Search for the cell housing the specified text and yield its (X, Y) center coordinate. 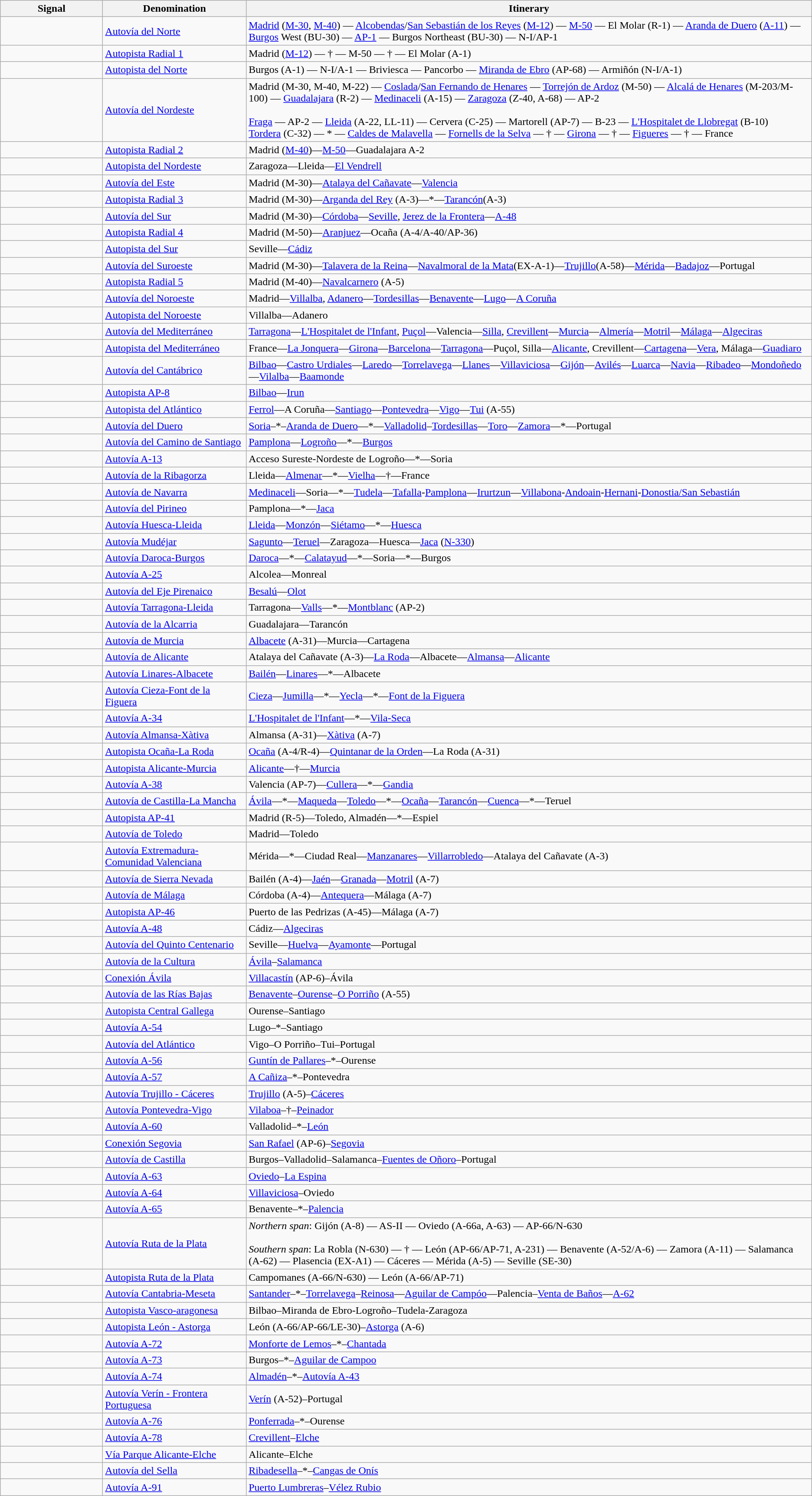
León (A-66/AP-66/LE-30)–Astorga (A-6) (529, 1327)
Autovía Daroca-Burgos (174, 558)
Autovía A-48 (174, 928)
Autovía A-54 (174, 1027)
Autopista AP-46 (174, 912)
Conexión Ávila (174, 978)
Autopista del Nordeste (174, 166)
Autopista Vasco-aragonesa (174, 1310)
Burgos–*–Aguilar de Campoo (529, 1360)
Autopista Alicante-Murcia (174, 768)
Autopista del Mediterráneo (174, 348)
Autopista Radial 2 (174, 150)
Autovía A-64 (174, 1193)
Lleida—Almenar—*—Vielha—†—France (529, 475)
Autopista Ruta de la Plata (174, 1277)
Autopista Radial 4 (174, 232)
Alicante—†—Murcia (529, 768)
Alcolea—Monreal (529, 575)
Vilaboa–†–Peinador (529, 1110)
Benavente–*–Palencia (529, 1209)
A Cañiza–*–Pontevedra (529, 1077)
Autovía del Eje Pirenaico (174, 591)
Puerto Lumbreras–Vélez Rubio (529, 1487)
Vía Parque Alicante-Elche (174, 1454)
Itinerary (529, 9)
Pamplona—Logroño—*—Burgos (529, 442)
Autovía de Murcia (174, 641)
Oviedo–La Espina (529, 1176)
Autovía Mudéjar (174, 541)
Madrid—Villalba, Adanero—Tordesillas—Benavente—Lugo—A Coruña (529, 299)
Trujillo (A-5)–Cáceres (529, 1093)
Ávila–Salamanca (529, 961)
Madrid (M-30)—Atalaya del Cañavate—Valencia (529, 183)
Autovía Pontevedra-Vigo (174, 1110)
Autovía A-73 (174, 1360)
Autovía de Alicante (174, 657)
Signal (52, 9)
Atalaya del Cañavate (A-3)—La Roda—Albacete—Almansa—Alicante (529, 657)
Autovía del Noroeste (174, 299)
Seville—Huelva—Ayamonte—Portugal (529, 945)
Soria–*–Aranda de Duero—*—Valladolid–Tordesillas—Toro—Zamora—*—Portugal (529, 426)
Autovía A-76 (174, 1421)
Autovía A-63 (174, 1176)
Autovía del Camino de Santiago (174, 442)
Autovía de la Ribagorza (174, 475)
Almansa (A-31)—Xàtiva (A-7) (529, 735)
Autovía del Pirineo (174, 508)
Albacete (A-31)—Murcia—Cartagena (529, 641)
Autovía del Duero (174, 426)
Autovía de las Rías Bajas (174, 994)
Almadén–*–Autovía A-43 (529, 1376)
Cádiz—Algeciras (529, 928)
Autopista Central Gallega (174, 1011)
Autovía A-57 (174, 1077)
Villaviciosa–Oviedo (529, 1193)
Autopista León - Astorga (174, 1327)
Campomanes (A-66/N-630) — León (A-66/AP-71) (529, 1277)
Autopista Radial 1 (174, 53)
Villalba—Adanero (529, 315)
Autovía del Sur (174, 216)
Zaragoza—Lleida—El Vendrell (529, 166)
Madrid (M-30)—Córdoba—Seville, Jerez de la Frontera—A-48 (529, 216)
Autovía del Cantábrico (174, 371)
Autovía Huesca-Lleida (174, 525)
Madrid (M-40)—Navalcarnero (A-5) (529, 282)
Ferrol—A Coruña—Santiago—Pontevedra—Vigo—Tui (A-55) (529, 409)
Santander–*–Torrelavega–Reinosa—Aguilar de Campóo—Palencia–Venta de Baños—A-62 (529, 1294)
San Rafael (AP-6)–Segovia (529, 1143)
Bilbao–Miranda de Ebro-Logroño–Tudela-Zaragoza (529, 1310)
Lugo–*–Santiago (529, 1027)
Autopista Radial 5 (174, 282)
Crevillent–Elche (529, 1438)
Autopista Ocaña-La Roda (174, 751)
Autovía del Norte (174, 31)
Valencia (AP-7)—Cullera—*—Gandia (529, 784)
Autovía A-65 (174, 1209)
Mérida—*—Ciudad Real—Manzanares—Villarrobledo—Atalaya del Cañavate (A-3) (529, 857)
Burgos (A-1) — N-I/A-1 — Briviesca — Pancorbo — Miranda de Ebro (AP-68) — Armiñón (N-I/A-1) (529, 70)
Autopista AP-41 (174, 817)
Autovía de Sierra Nevada (174, 879)
Autovía A-78 (174, 1438)
Monforte de Lemos–*–Chantada (529, 1343)
Benavente–Ourense–O Porriño (A-55) (529, 994)
Autovía de Navarra (174, 492)
Autovía Cieza-Font de la Figuera (174, 696)
Autovía de Castilla-La Mancha (174, 801)
Autopista AP-8 (174, 393)
Lleida—Monzón—Siétamo—*—Huesca (529, 525)
Denomination (174, 9)
Villacastín (AP-6)–Ávila (529, 978)
Medinaceli—Soria—*—Tudela—Tafalla-Pamplona—Irurtzun—Villabona-Andoain-Hernani-Donostia/San Sebastián (529, 492)
France—La Jonquera—Girona—Barcelona—Tarragona—Puçol, Silla—Alicante, Crevillent—Cartagena—Vera, Málaga—Guadiaro (529, 348)
Sagunto—Teruel—Zaragoza—Huesca—Jaca (N-330) (529, 541)
Madrid (M-30)—Talavera de la Reina—Navalmoral de la Mata(EX-A-1)—Trujillo(A-58)—Mérida—Badajoz—Portugal (529, 265)
Seville—Cádiz (529, 249)
Autovía de Castilla (174, 1160)
Autovía del Nordeste (174, 110)
Autovía del Sella (174, 1471)
Autovía A-38 (174, 784)
Autovía del Este (174, 183)
Conexión Segovia (174, 1143)
Verín (A-52)–Portugal (529, 1398)
Besalú—Olot (529, 591)
Madrid (R-5)—Toledo, Almadén—*—Espiel (529, 817)
Ocaña (A-4/R-4)—Quintanar de la Orden—La Roda (A-31) (529, 751)
Puerto de las Pedrizas (A-45)—Málaga (A-7) (529, 912)
Autovía Verín - Frontera Portuguesa (174, 1398)
Autovía Almansa-Xàtiva (174, 735)
Ponferrada–*–Ourense (529, 1421)
Autovía A-74 (174, 1376)
Guntín de Pallares–*–Ourense (529, 1060)
Ribadesella–*–Cangas de Onís (529, 1471)
Bailén (A-4)—Jaén—Granada—Motril (A-7) (529, 879)
Autovía Tarragona-Lleida (174, 608)
Acceso Sureste-Nordeste de Logroño—*—Soria (529, 459)
Autovía de la Alcarria (174, 624)
Autovía de Toledo (174, 834)
Autovía A-13 (174, 459)
Madrid—Toledo (529, 834)
L'Hospitalet de l'Infant—*—Vila-Seca (529, 718)
Autovía del Quinto Centenario (174, 945)
Bilbao—Irun (529, 393)
Autovía A-60 (174, 1127)
Pamplona—*—Jaca (529, 508)
Madrid (M-30)—Arganda del Rey (A-3)—*—Tarancón(A-3) (529, 199)
Cieza—Jumilla—*—Yecla—*—Font de la Figuera (529, 696)
Alicante–Elche (529, 1454)
Daroca—*—Calatayud—*—Soria—*—Burgos (529, 558)
Autovía Ruta de la Plata (174, 1243)
Autovía de la Cultura (174, 961)
Ourense–Santiago (529, 1011)
Burgos–Valladolid–Salamanca–Fuentes de Oñoro–Portugal (529, 1160)
Autovía A-91 (174, 1487)
Autopista del Norte (174, 70)
Autovía Trujillo - Cáceres (174, 1093)
Autopista del Atlántico (174, 409)
Vigo–O Porriño–Tui–Portugal (529, 1044)
Autovía A-56 (174, 1060)
Autovía del Atlántico (174, 1044)
Madrid (M-12) — † — M-50 — † — El Molar (A-1) (529, 53)
Autovía A-72 (174, 1343)
Madrid (M-40)—M-50—Guadalajara A-2 (529, 150)
Córdoba (A-4)—Antequera—Málaga (A-7) (529, 895)
Autopista del Sur (174, 249)
Autovía Linares-Albacete (174, 674)
Autovía Extremadura-Comunidad Valenciana (174, 857)
Autovía del Mediterráneo (174, 332)
Madrid (M-50)—Aranjuez—Ocaña (A-4/A-40/AP-36) (529, 232)
Autovía Cantabria-Meseta (174, 1294)
Autovía de Málaga (174, 895)
Guadalajara—Tarancón (529, 624)
Valladolid–*–León (529, 1127)
Tarragona—Valls—*—Montblanc (AP-2) (529, 608)
Autovía A-25 (174, 575)
Autopista del Noroeste (174, 315)
Autopista Radial 3 (174, 199)
Bilbao—Castro Urdiales—Laredo—Torrelavega—Llanes—Villaviciosa—Gijón—Avilés—Luarca—Navia—Ribadeo—Mondoñedo—Vilalba—Baamonde (529, 371)
Autovía A-34 (174, 718)
Ávila—*—Maqueda—Toledo—*—Ocaña—Tarancón—Cuenca—*—Teruel (529, 801)
Tarragona—L'Hospitalet de l'Infant, Puçol—Valencia—Silla, Crevillent—Murcia—Almería—Motril—Málaga—Algeciras (529, 332)
Autovía del Suroeste (174, 265)
Bailén—Linares—*—Albacete (529, 674)
